Identify which cell holds the provided text, then report its [X, Y] central coordinate. 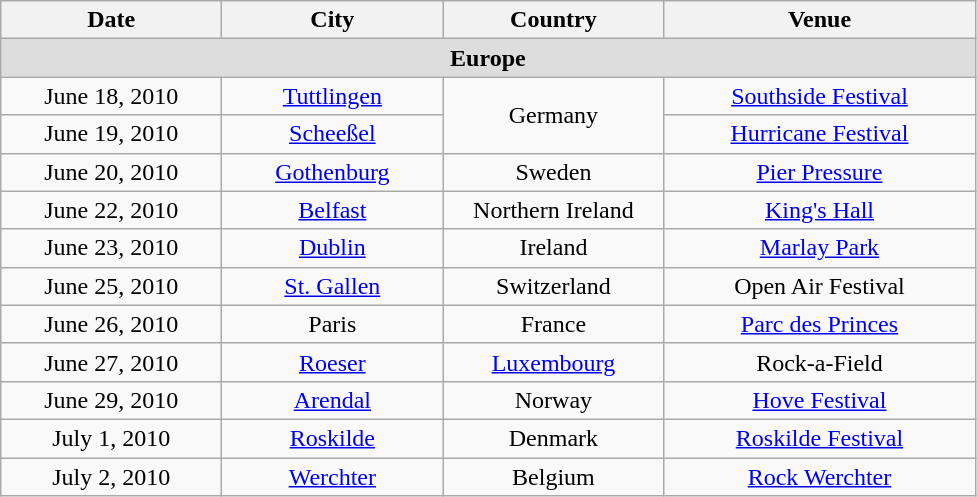
Germany [554, 115]
Arendal [332, 400]
Werchter [332, 477]
Dublin [332, 248]
Europe [488, 58]
Norway [554, 400]
Denmark [554, 438]
Gothenburg [332, 172]
July 2, 2010 [112, 477]
June 19, 2010 [112, 134]
Switzerland [554, 286]
Venue [820, 20]
King's Hall [820, 210]
Southside Festival [820, 96]
France [554, 324]
June 20, 2010 [112, 172]
Luxembourg [554, 362]
Rock-a-Field [820, 362]
June 26, 2010 [112, 324]
Open Air Festival [820, 286]
Sweden [554, 172]
Marlay Park [820, 248]
Ireland [554, 248]
Date [112, 20]
Roskilde Festival [820, 438]
Parc des Princes [820, 324]
Roskilde [332, 438]
Hove Festival [820, 400]
Roeser [332, 362]
St. Gallen [332, 286]
Country [554, 20]
Paris [332, 324]
June 23, 2010 [112, 248]
June 25, 2010 [112, 286]
Northern Ireland [554, 210]
July 1, 2010 [112, 438]
City [332, 20]
June 22, 2010 [112, 210]
June 18, 2010 [112, 96]
Belgium [554, 477]
June 29, 2010 [112, 400]
June 27, 2010 [112, 362]
Pier Pressure [820, 172]
Hurricane Festival [820, 134]
Scheeßel [332, 134]
Tuttlingen [332, 96]
Rock Werchter [820, 477]
Belfast [332, 210]
